From the cell containing the given text, extract its center point as [x, y] coordinate. 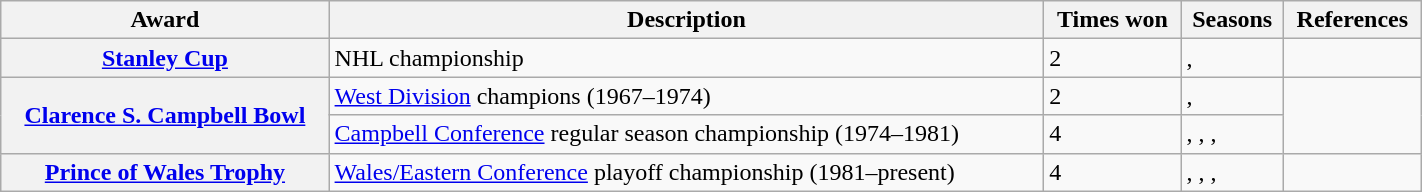
NHL championship [686, 58]
Description [686, 20]
Clarence S. Campbell Bowl [165, 115]
Stanley Cup [165, 58]
West Division champions (1967–1974) [686, 96]
Wales/Eastern Conference playoff championship (1981–present) [686, 172]
References [1352, 20]
Seasons [1232, 20]
Campbell Conference regular season championship (1974–1981) [686, 134]
Times won [1112, 20]
Prince of Wales Trophy [165, 172]
Award [165, 20]
